Scan for the cell matching the given text and deliver its (x, y) coordinate at center. 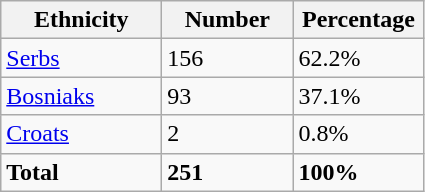
251 (228, 172)
Percentage (358, 20)
2 (228, 134)
Total (82, 172)
Serbs (82, 58)
Bosniaks (82, 96)
93 (228, 96)
0.8% (358, 134)
156 (228, 58)
Ethnicity (82, 20)
Croats (82, 134)
100% (358, 172)
37.1% (358, 96)
62.2% (358, 58)
Number (228, 20)
